Identify which cell holds the provided text, then report its (x, y) central coordinate. 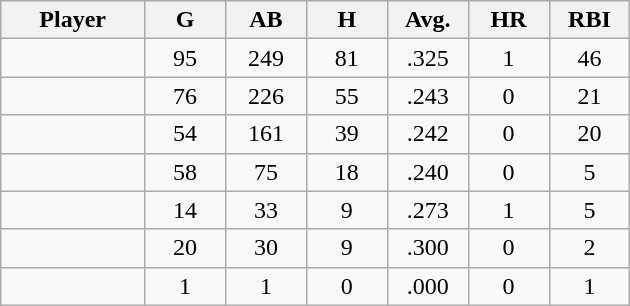
Player (73, 20)
AB (266, 20)
Avg. (428, 20)
14 (186, 210)
.000 (428, 286)
161 (266, 134)
.273 (428, 210)
.300 (428, 248)
249 (266, 58)
G (186, 20)
33 (266, 210)
.325 (428, 58)
226 (266, 96)
RBI (590, 20)
2 (590, 248)
30 (266, 248)
75 (266, 172)
55 (346, 96)
HR (508, 20)
.243 (428, 96)
.242 (428, 134)
18 (346, 172)
54 (186, 134)
21 (590, 96)
95 (186, 58)
81 (346, 58)
39 (346, 134)
H (346, 20)
.240 (428, 172)
76 (186, 96)
46 (590, 58)
58 (186, 172)
